Determine the [x, y] coordinate at the center of the cell enclosing the given text.  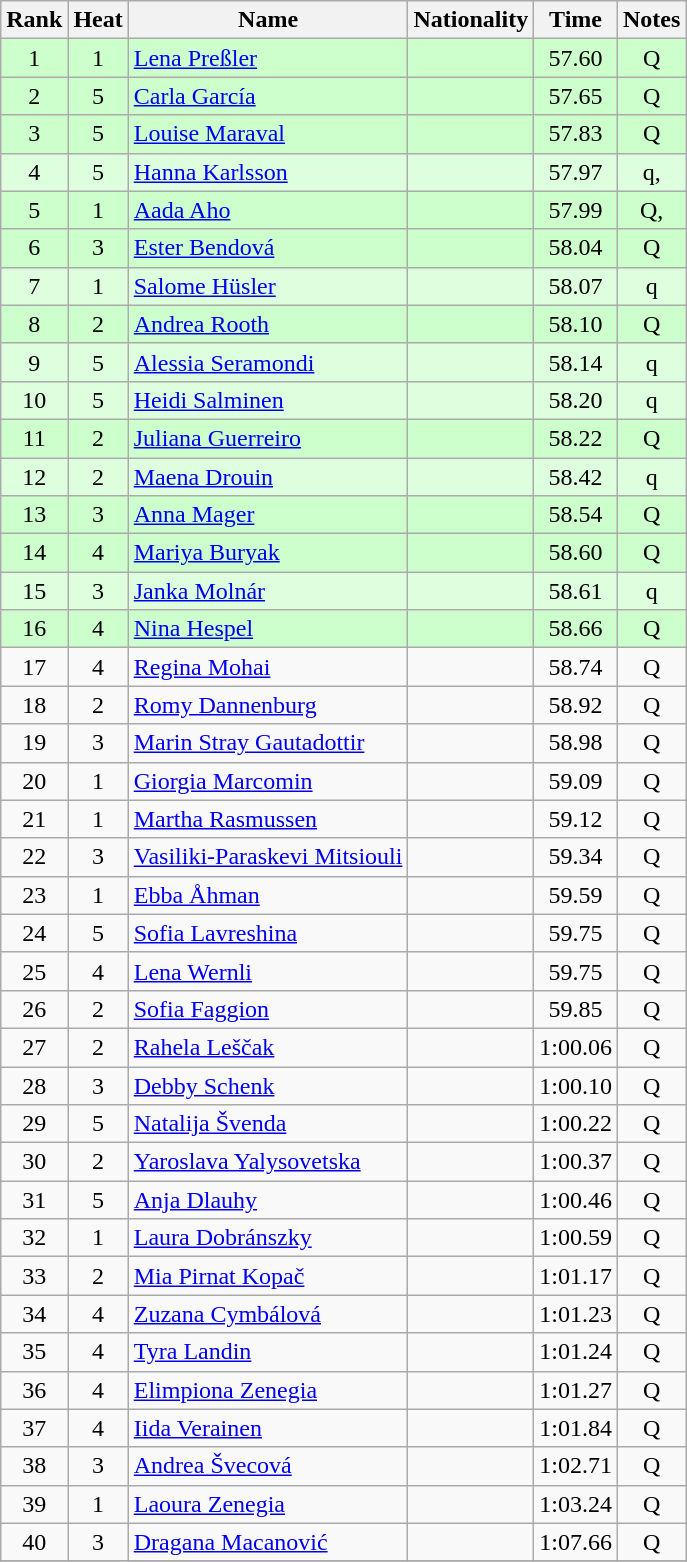
Sofia Faggion [268, 1009]
58.60 [576, 553]
59.09 [576, 781]
18 [34, 705]
39 [34, 1504]
1:00.06 [576, 1047]
1:01.24 [576, 1352]
Ebba Åhman [268, 895]
37 [34, 1428]
1:00.22 [576, 1124]
23 [34, 895]
12 [34, 477]
31 [34, 1200]
58.20 [576, 400]
58.07 [576, 286]
21 [34, 819]
58.74 [576, 667]
29 [34, 1124]
Regina Mohai [268, 667]
40 [34, 1542]
33 [34, 1276]
Rahela Leščak [268, 1047]
34 [34, 1314]
26 [34, 1009]
Laoura Zenegia [268, 1504]
1:01.84 [576, 1428]
Carla García [268, 96]
Natalija Švenda [268, 1124]
Andrea Švecová [268, 1466]
59.85 [576, 1009]
Marin Stray Gautadottir [268, 743]
10 [34, 400]
58.61 [576, 591]
58.10 [576, 324]
1:00.59 [576, 1238]
Yaroslava Yalysovetska [268, 1162]
Janka Molnár [268, 591]
Anja Dlauhy [268, 1200]
35 [34, 1352]
Rank [34, 20]
Romy Dannenburg [268, 705]
1:01.17 [576, 1276]
Dragana Macanović [268, 1542]
Anna Mager [268, 515]
19 [34, 743]
28 [34, 1085]
Mia Pirnat Kopač [268, 1276]
11 [34, 438]
57.99 [576, 210]
Maena Drouin [268, 477]
16 [34, 629]
30 [34, 1162]
32 [34, 1238]
58.98 [576, 743]
25 [34, 971]
14 [34, 553]
Juliana Guerreiro [268, 438]
Mariya Buryak [268, 553]
58.14 [576, 362]
Heidi Salminen [268, 400]
1:00.10 [576, 1085]
Nationality [471, 20]
Aada Aho [268, 210]
58.42 [576, 477]
Q, [651, 210]
Heat [98, 20]
Andrea Rooth [268, 324]
9 [34, 362]
13 [34, 515]
Nina Hespel [268, 629]
Alessia Seramondi [268, 362]
1:01.27 [576, 1390]
Notes [651, 20]
1:00.37 [576, 1162]
Name [268, 20]
58.54 [576, 515]
Salome Hüsler [268, 286]
15 [34, 591]
27 [34, 1047]
6 [34, 248]
58.04 [576, 248]
1:00.46 [576, 1200]
Lena Preßler [268, 58]
Lena Wernli [268, 971]
Debby Schenk [268, 1085]
17 [34, 667]
7 [34, 286]
Iida Verainen [268, 1428]
58.22 [576, 438]
1:07.66 [576, 1542]
59.12 [576, 819]
57.60 [576, 58]
8 [34, 324]
20 [34, 781]
Vasiliki-Paraskevi Mitsiouli [268, 857]
22 [34, 857]
57.65 [576, 96]
24 [34, 933]
Tyra Landin [268, 1352]
57.97 [576, 172]
59.59 [576, 895]
36 [34, 1390]
38 [34, 1466]
Zuzana Cymbálová [268, 1314]
Laura Dobránszky [268, 1238]
58.66 [576, 629]
1:02.71 [576, 1466]
Sofia Lavreshina [268, 933]
1:01.23 [576, 1314]
Louise Maraval [268, 134]
Ester Bendová [268, 248]
58.92 [576, 705]
59.34 [576, 857]
q, [651, 172]
Time [576, 20]
Hanna Karlsson [268, 172]
57.83 [576, 134]
Giorgia Marcomin [268, 781]
1:03.24 [576, 1504]
Elimpiona Zenegia [268, 1390]
Martha Rasmussen [268, 819]
